Pinpoint the cell where the given text exists, returning its [x, y] midpoint coordinate. 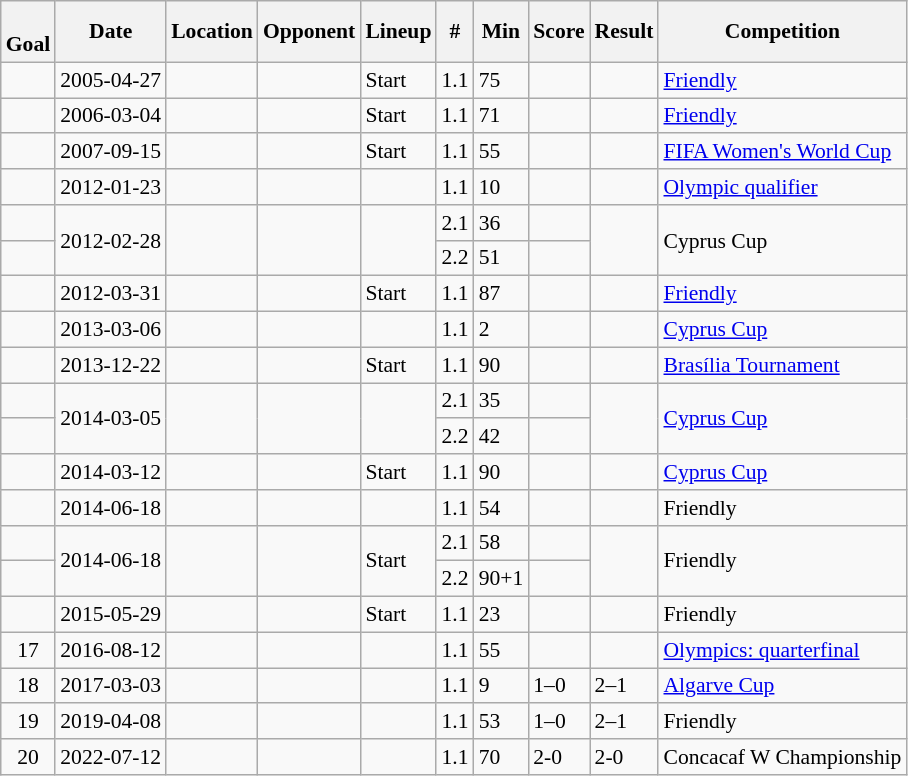
2012-03-31 [110, 294]
36 [502, 223]
2014-03-05 [110, 418]
2015-05-29 [110, 615]
18 [28, 686]
# [454, 32]
Olympic qualifier [782, 187]
17 [28, 650]
2016-08-12 [110, 650]
87 [502, 294]
Lineup [398, 32]
2013-03-06 [110, 330]
2006-03-04 [110, 116]
71 [502, 116]
90+1 [502, 579]
10 [502, 187]
2022-07-12 [110, 757]
2019-04-08 [110, 722]
Concacaf W Championship [782, 757]
Algarve Cup [782, 686]
Opponent [310, 32]
2 [502, 330]
2012-01-23 [110, 187]
70 [502, 757]
Goal [28, 32]
2014-03-12 [110, 472]
2005-04-27 [110, 80]
Brasília Tournament [782, 365]
2007-09-15 [110, 152]
20 [28, 757]
53 [502, 722]
Location [212, 32]
Score [558, 32]
42 [502, 437]
Min [502, 32]
51 [502, 258]
23 [502, 615]
2012-02-28 [110, 240]
9 [502, 686]
2017-03-03 [110, 686]
2013-12-22 [110, 365]
54 [502, 508]
Date [110, 32]
35 [502, 401]
FIFA Women's World Cup [782, 152]
Competition [782, 32]
58 [502, 543]
Olympics: quarterfinal [782, 650]
Result [624, 32]
19 [28, 722]
75 [502, 80]
